From the cell containing the given text, extract its center point as [X, Y] coordinate. 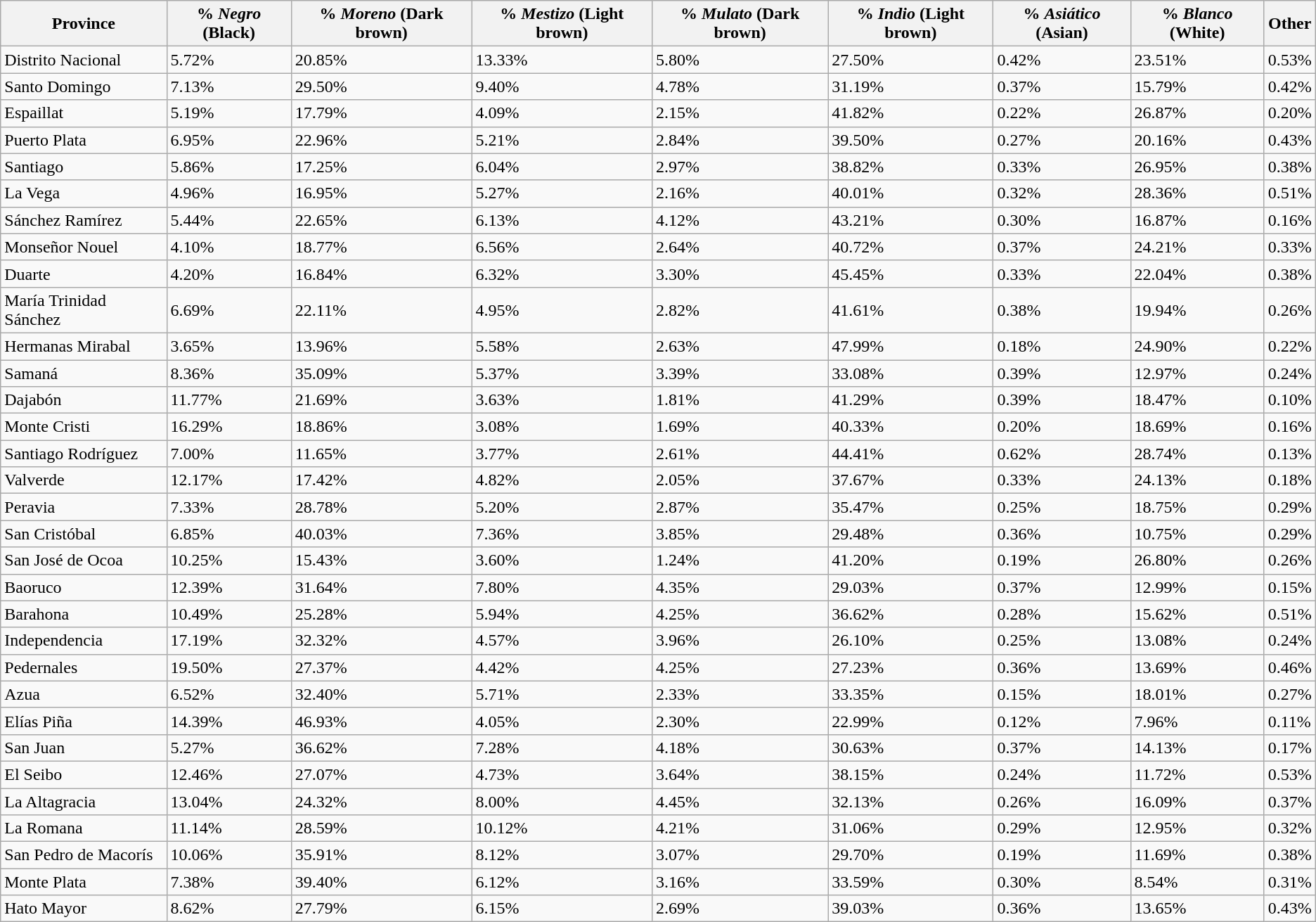
16.84% [381, 274]
Independencia [84, 641]
Province [84, 24]
3.77% [562, 454]
San José de Ocoa [84, 561]
4.78% [740, 87]
0.31% [1289, 882]
28.78% [381, 507]
11.77% [229, 400]
0.13% [1289, 454]
32.32% [381, 641]
Monte Cristi [84, 427]
43.21% [911, 220]
27.37% [381, 667]
3.64% [740, 774]
27.07% [381, 774]
0.62% [1062, 454]
% Moreno (Dark brown) [381, 24]
1.81% [740, 400]
29.70% [911, 855]
26.80% [1197, 561]
15.62% [1197, 614]
20.16% [1197, 140]
16.09% [1197, 801]
Samaná [84, 373]
6.85% [229, 534]
19.94% [1197, 309]
Monte Plata [84, 882]
26.10% [911, 641]
17.25% [381, 167]
2.87% [740, 507]
4.35% [740, 587]
4.82% [562, 480]
4.21% [740, 828]
22.04% [1197, 274]
Elías Piña [84, 721]
39.03% [911, 909]
31.19% [911, 87]
40.72% [911, 247]
2.69% [740, 909]
12.99% [1197, 587]
San Juan [84, 748]
45.45% [911, 274]
% Blanco (White) [1197, 24]
7.00% [229, 454]
2.82% [740, 309]
6.95% [229, 140]
22.96% [381, 140]
18.77% [381, 247]
27.79% [381, 909]
6.56% [562, 247]
4.09% [562, 113]
6.69% [229, 309]
1.24% [740, 561]
6.04% [562, 167]
5.80% [740, 60]
10.75% [1197, 534]
2.33% [740, 694]
% Mestizo (Light brown) [562, 24]
17.79% [381, 113]
La Romana [84, 828]
El Seibo [84, 774]
12.17% [229, 480]
27.23% [911, 667]
Hermanas Mirabal [84, 346]
35.91% [381, 855]
5.20% [562, 507]
18.75% [1197, 507]
0.10% [1289, 400]
40.33% [911, 427]
4.10% [229, 247]
6.13% [562, 220]
Distrito Nacional [84, 60]
8.54% [1197, 882]
2.61% [740, 454]
10.25% [229, 561]
39.50% [911, 140]
33.35% [911, 694]
1.69% [740, 427]
0.12% [1062, 721]
28.59% [381, 828]
Baoruco [84, 587]
4.95% [562, 309]
13.04% [229, 801]
33.08% [911, 373]
2.30% [740, 721]
2.16% [740, 193]
La Vega [84, 193]
Peravia [84, 507]
13.08% [1197, 641]
14.39% [229, 721]
11.14% [229, 828]
41.20% [911, 561]
Puerto Plata [84, 140]
18.01% [1197, 694]
Sánchez Ramírez [84, 220]
23.51% [1197, 60]
32.13% [911, 801]
San Cristóbal [84, 534]
22.11% [381, 309]
5.37% [562, 373]
0.46% [1289, 667]
24.90% [1197, 346]
4.05% [562, 721]
18.86% [381, 427]
Santiago Rodríguez [84, 454]
28.36% [1197, 193]
10.12% [562, 828]
18.69% [1197, 427]
La Altagracia [84, 801]
4.18% [740, 748]
46.93% [381, 721]
11.65% [381, 454]
13.96% [381, 346]
22.99% [911, 721]
4.96% [229, 193]
6.32% [562, 274]
2.64% [740, 247]
47.99% [911, 346]
0.17% [1289, 748]
24.21% [1197, 247]
3.60% [562, 561]
17.19% [229, 641]
29.48% [911, 534]
44.41% [911, 454]
3.08% [562, 427]
19.50% [229, 667]
15.79% [1197, 87]
3.85% [740, 534]
Hato Mayor [84, 909]
5.71% [562, 694]
4.42% [562, 667]
30.63% [911, 748]
21.69% [381, 400]
5.21% [562, 140]
25.28% [381, 614]
Azua [84, 694]
27.50% [911, 60]
29.50% [381, 87]
28.74% [1197, 454]
Valverde [84, 480]
7.33% [229, 507]
5.58% [562, 346]
Duarte [84, 274]
40.01% [911, 193]
6.52% [229, 694]
0.28% [1062, 614]
40.03% [381, 534]
6.12% [562, 882]
0.11% [1289, 721]
12.39% [229, 587]
4.20% [229, 274]
3.39% [740, 373]
2.05% [740, 480]
13.33% [562, 60]
7.28% [562, 748]
3.65% [229, 346]
31.64% [381, 587]
37.67% [911, 480]
8.12% [562, 855]
11.72% [1197, 774]
% Negro (Black) [229, 24]
18.47% [1197, 400]
7.36% [562, 534]
5.19% [229, 113]
41.82% [911, 113]
7.38% [229, 882]
16.95% [381, 193]
24.32% [381, 801]
17.42% [381, 480]
12.46% [229, 774]
5.94% [562, 614]
4.57% [562, 641]
13.69% [1197, 667]
16.29% [229, 427]
16.87% [1197, 220]
38.82% [911, 167]
8.36% [229, 373]
% Mulato (Dark brown) [740, 24]
22.65% [381, 220]
Dajabón [84, 400]
14.13% [1197, 748]
7.80% [562, 587]
3.96% [740, 641]
10.49% [229, 614]
26.87% [1197, 113]
38.15% [911, 774]
% Asiático (Asian) [1062, 24]
29.03% [911, 587]
32.40% [381, 694]
% Indio (Light brown) [911, 24]
Other [1289, 24]
8.62% [229, 909]
3.30% [740, 274]
Santiago [84, 167]
13.65% [1197, 909]
31.06% [911, 828]
4.73% [562, 774]
Barahona [84, 614]
3.07% [740, 855]
20.85% [381, 60]
33.59% [911, 882]
41.61% [911, 309]
8.00% [562, 801]
12.97% [1197, 373]
San Pedro de Macorís [84, 855]
11.69% [1197, 855]
35.09% [381, 373]
5.86% [229, 167]
7.96% [1197, 721]
5.72% [229, 60]
4.45% [740, 801]
Monseñor Nouel [84, 247]
2.97% [740, 167]
María Trinidad Sánchez [84, 309]
4.12% [740, 220]
5.44% [229, 220]
12.95% [1197, 828]
Santo Domingo [84, 87]
3.63% [562, 400]
41.29% [911, 400]
15.43% [381, 561]
Espaillat [84, 113]
9.40% [562, 87]
39.40% [381, 882]
2.84% [740, 140]
3.16% [740, 882]
6.15% [562, 909]
7.13% [229, 87]
24.13% [1197, 480]
2.15% [740, 113]
26.95% [1197, 167]
2.63% [740, 346]
35.47% [911, 507]
10.06% [229, 855]
Pedernales [84, 667]
